Determine the [x, y] coordinate at the center of the cell enclosing the given text.  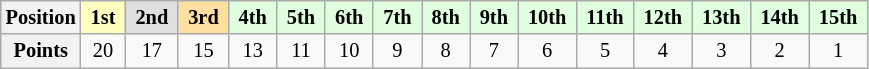
9 [397, 51]
5th [301, 17]
6 [547, 51]
1st [104, 17]
4th [253, 17]
15 [203, 51]
14th [779, 17]
11 [301, 51]
6th [349, 17]
7 [494, 51]
10 [349, 51]
Position [41, 17]
5 [604, 51]
Points [41, 51]
17 [152, 51]
13th [721, 17]
3 [721, 51]
7th [397, 17]
2 [779, 51]
4 [663, 51]
11th [604, 17]
20 [104, 51]
3rd [203, 17]
13 [253, 51]
8 [446, 51]
2nd [152, 17]
8th [446, 17]
15th [838, 17]
1 [838, 51]
12th [663, 17]
10th [547, 17]
9th [494, 17]
